For the text-containing cell, return its midpoint in [X, Y] coordinate format. 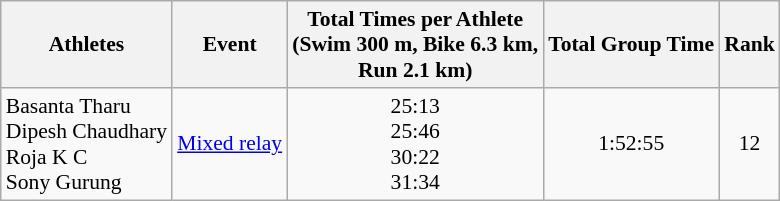
Rank [750, 44]
Mixed relay [230, 144]
Athletes [86, 44]
25:1325:4630:2231:34 [415, 144]
12 [750, 144]
Total Group Time [631, 44]
Total Times per Athlete(Swim 300 m, Bike 6.3 km, Run 2.1 km) [415, 44]
Basanta TharuDipesh ChaudharyRoja K CSony Gurung [86, 144]
Event [230, 44]
1:52:55 [631, 144]
